Output the (X, Y) coordinate of the center of the cell containing the given text.  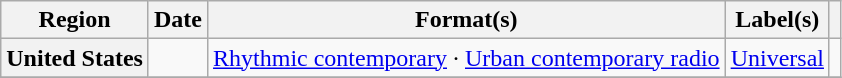
Region (75, 20)
Date (178, 20)
Rhythmic contemporary · Urban contemporary radio (467, 58)
Label(s) (777, 20)
Format(s) (467, 20)
United States (75, 58)
Universal (777, 58)
